Identify which cell holds the provided text, then report its [x, y] central coordinate. 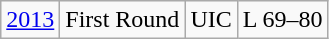
2013 [30, 20]
UIC [211, 20]
First Round [122, 20]
L 69–80 [282, 20]
